Locate the cell with the specified text and output its [X, Y] center coordinate. 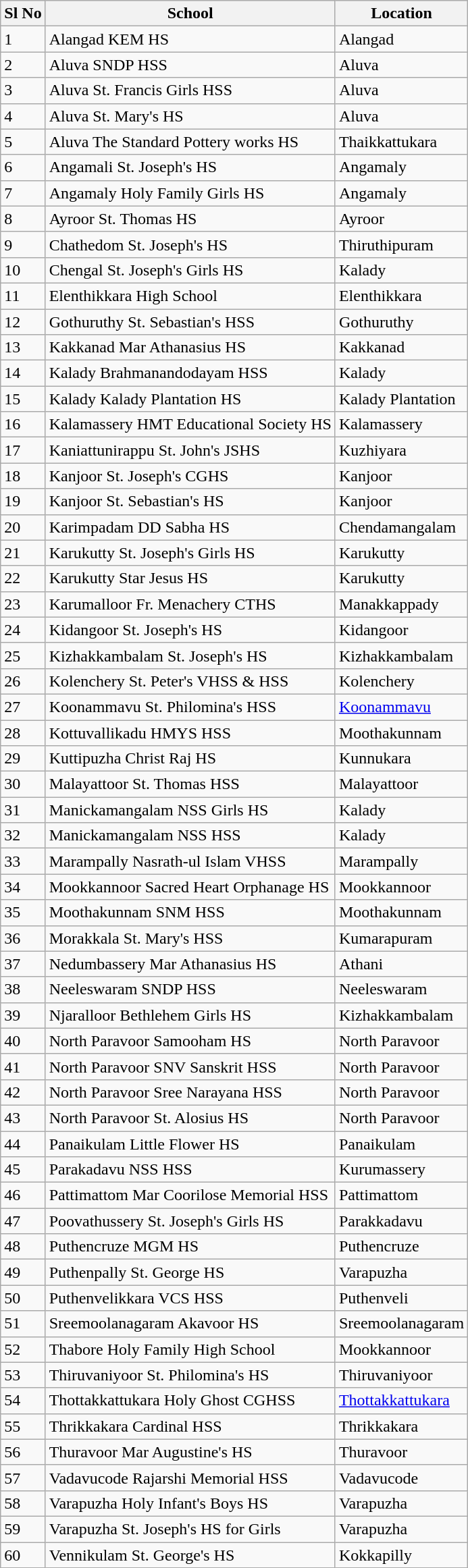
Vadavucode Rajarshi Memorial HSS [190, 1478]
11 [23, 296]
42 [23, 1092]
North Paravoor Samooham HS [190, 1041]
3 [23, 90]
27 [23, 707]
26 [23, 681]
Aluva The Standard Pottery works HS [190, 142]
Thiruthipuram [401, 244]
24 [23, 630]
18 [23, 476]
Thuravoor [401, 1452]
Thottakkattukara [401, 1401]
2 [23, 65]
Mookkannoor Sacred Heart Orphanage HS [190, 887]
Aluva St. Francis Girls HSS [190, 90]
56 [23, 1452]
Aluva SNDP HSS [190, 65]
10 [23, 270]
Elenthikkara High School [190, 296]
Kottuvallikadu HMYS HSS [190, 732]
Kalady Brahmanandodayam HSS [190, 373]
Panaikulam [401, 1144]
Kuttipuzha Christ Raj HS [190, 759]
59 [23, 1529]
Puthenpally St. George HS [190, 1272]
53 [23, 1375]
Manickamangalam NSS HSS [190, 836]
Varapuzha Holy Infant's Boys HS [190, 1503]
57 [23, 1478]
Kalamassery [401, 425]
Thabore Holy Family High School [190, 1349]
Parakkadavu [401, 1221]
Chengal St. Joseph's Girls HS [190, 270]
Koonammavu St. Philomina's HSS [190, 707]
6 [23, 167]
North Paravoor Sree Narayana HSS [190, 1092]
Malayattoor St. Thomas HSS [190, 784]
28 [23, 732]
Kanjoor St. Sebastian's HS [190, 502]
39 [23, 1015]
12 [23, 322]
48 [23, 1247]
Marampally [401, 861]
31 [23, 810]
Thrikkakara [401, 1426]
Thiruvaniyoor St. Philomina's HS [190, 1375]
Sl No [23, 13]
36 [23, 938]
Panaikulam Little Flower HS [190, 1144]
Chendamangalam [401, 527]
58 [23, 1503]
Kumarapuram [401, 938]
Kalady Kalady Plantation HS [190, 399]
Kizhakkambalam St. Joseph's HS [190, 655]
50 [23, 1298]
44 [23, 1144]
Malayattoor [401, 784]
Kakkanad [401, 348]
Puthencruze [401, 1247]
33 [23, 861]
8 [23, 219]
16 [23, 425]
Nedumbassery Mar Athanasius HS [190, 964]
17 [23, 450]
14 [23, 373]
Neeleswaram SNDP HSS [190, 990]
21 [23, 553]
Elenthikkara [401, 296]
40 [23, 1041]
Neeleswaram [401, 990]
Morakkala St. Mary's HSS [190, 938]
Angamali St. Joseph's HS [190, 167]
Puthenvelikkara VCS HSS [190, 1298]
60 [23, 1555]
School [190, 13]
Gothuruthy [401, 322]
Vadavucode [401, 1478]
Alangad [401, 39]
43 [23, 1118]
Karimpadam DD Sabha HS [190, 527]
Kakkanad Mar Athanasius HS [190, 348]
Puthencruze MGM HS [190, 1247]
North Paravoor St. Alosius HS [190, 1118]
20 [23, 527]
Karukutty St. Joseph's Girls HS [190, 553]
Alangad KEM HS [190, 39]
Thrikkakara Cardinal HSS [190, 1426]
41 [23, 1066]
Poovathussery St. Joseph's Girls HS [190, 1221]
1 [23, 39]
51 [23, 1324]
North Paravoor SNV Sanskrit HSS [190, 1066]
Thuravoor Mar Augustine's HS [190, 1452]
54 [23, 1401]
19 [23, 502]
Pattimattom Mar Coorilose Memorial HSS [190, 1195]
Thottakkattukara Holy Ghost CGHSS [190, 1401]
9 [23, 244]
Ayroor [401, 219]
Angamaly Holy Family Girls HS [190, 193]
4 [23, 116]
49 [23, 1272]
32 [23, 836]
Kolenchery [401, 681]
45 [23, 1170]
Njaralloor Bethlehem Girls HS [190, 1015]
23 [23, 604]
Ayroor St. Thomas HS [190, 219]
7 [23, 193]
Manickamangalam NSS Girls HS [190, 810]
Sreemoolanagaram Akavoor HS [190, 1324]
Varapuzha St. Joseph's HS for Girls [190, 1529]
Kanjoor St. Joseph's CGHS [190, 476]
Moothakunnam SNM HSS [190, 913]
Pattimattom [401, 1195]
Kokkapilly [401, 1555]
Kuzhiyara [401, 450]
Gothuruthy St. Sebastian's HSS [190, 322]
Kolenchery St. Peter's VHSS & HSS [190, 681]
13 [23, 348]
Location [401, 13]
47 [23, 1221]
Athani [401, 964]
Kalamassery HMT Educational Society HS [190, 425]
34 [23, 887]
Puthenveli [401, 1298]
Kidangoor [401, 630]
Vennikulam St. George's HS [190, 1555]
30 [23, 784]
Parakadavu NSS HSS [190, 1170]
52 [23, 1349]
15 [23, 399]
55 [23, 1426]
Thaikkattukara [401, 142]
Kidangoor St. Joseph's HS [190, 630]
Kalady Plantation [401, 399]
37 [23, 964]
Kunnukara [401, 759]
Kurumassery [401, 1170]
25 [23, 655]
Marampally Nasrath-ul Islam VHSS [190, 861]
29 [23, 759]
22 [23, 578]
35 [23, 913]
38 [23, 990]
Sreemoolanagaram [401, 1324]
Koonammavu [401, 707]
Karukutty Star Jesus HS [190, 578]
Karumalloor Fr. Menachery CTHS [190, 604]
Kaniattunirappu St. John's JSHS [190, 450]
Thiruvaniyoor [401, 1375]
5 [23, 142]
Manakkappady [401, 604]
Aluva St. Mary's HS [190, 116]
46 [23, 1195]
Chathedom St. Joseph's HS [190, 244]
